Identify which cell holds the provided text, then report its (x, y) central coordinate. 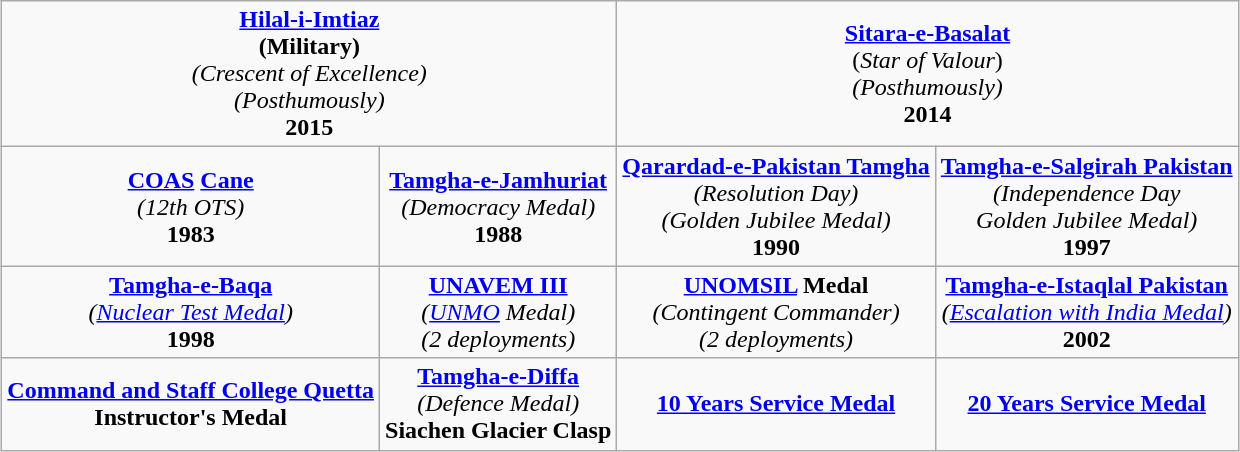
Tamgha-e-Salgirah Pakistan(Independence DayGolden Jubilee Medal)1997 (1086, 206)
COAS Cane(12th OTS)1983 (191, 206)
Command and Staff College QuettaInstructor's Medal (191, 404)
Sitara-e-Basalat(Star of Valour)(Posthumously)2014 (928, 74)
10 Years Service Medal (776, 404)
Hilal-i-Imtiaz(Military)(Crescent of Excellence)(Posthumously)2015 (310, 74)
UNAVEM III(UNMO Medal)(2 deployments) (498, 312)
Tamgha-e-Diffa(Defence Medal)Siachen Glacier Clasp (498, 404)
Tamgha-e-Jamhuriat(Democracy Medal)1988 (498, 206)
Tamgha-e-Baqa(Nuclear Test Medal)1998 (191, 312)
Qarardad-e-Pakistan Tamgha(Resolution Day)(Golden Jubilee Medal)1990 (776, 206)
20 Years Service Medal (1086, 404)
Tamgha-e-Istaqlal Pakistan(Escalation with India Medal)2002 (1086, 312)
UNOMSIL Medal(Contingent Commander)(2 deployments) (776, 312)
